For the text-containing cell, return its midpoint in [X, Y] coordinate format. 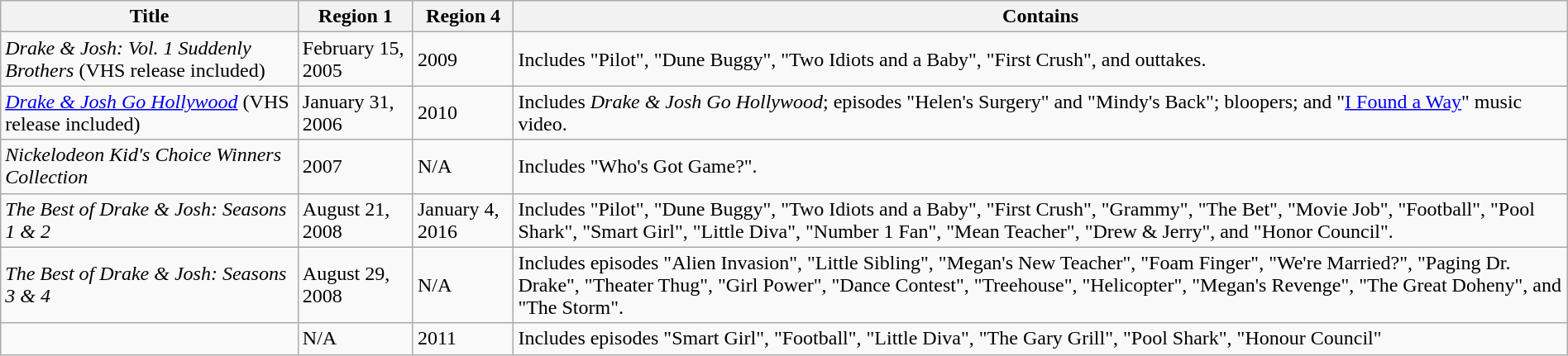
2010 [463, 112]
Title [150, 17]
August 29, 2008 [356, 285]
January 4, 2016 [463, 220]
Region 4 [463, 17]
February 15, 2005 [356, 59]
Nickelodeon Kid's Choice Winners Collection [150, 167]
2007 [356, 167]
Includes "Pilot", "Dune Buggy", "Two Idiots and a Baby", "First Crush", and outtakes. [1040, 59]
Region 1 [356, 17]
Drake & Josh: Vol. 1 Suddenly Brothers (VHS release included) [150, 59]
January 31, 2006 [356, 112]
Contains [1040, 17]
August 21, 2008 [356, 220]
2011 [463, 339]
Includes episodes "Smart Girl", "Football", "Little Diva", "The Gary Grill", "Pool Shark", "Honour Council" [1040, 339]
Includes "Who's Got Game?". [1040, 167]
Drake & Josh Go Hollywood (VHS release included) [150, 112]
The Best of Drake & Josh: Seasons 1 & 2 [150, 220]
Includes Drake & Josh Go Hollywood; episodes "Helen's Surgery" and "Mindy's Back"; bloopers; and "I Found a Way" music video. [1040, 112]
2009 [463, 59]
The Best of Drake & Josh: Seasons 3 & 4 [150, 285]
